Capture the cell that displays the provided text and extract its (x, y) central coordinate. 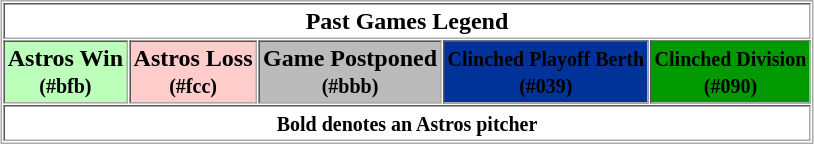
Astros Win (#bfb) (65, 72)
Game Postponed (#bbb) (350, 72)
Clinched Playoff Berth (#039) (546, 72)
Past Games Legend (407, 21)
Bold denotes an Astros pitcher (407, 123)
Clinched Division (#090) (730, 72)
Astros Loss (#fcc) (193, 72)
